Search for the cell housing the specified text and yield its [X, Y] center coordinate. 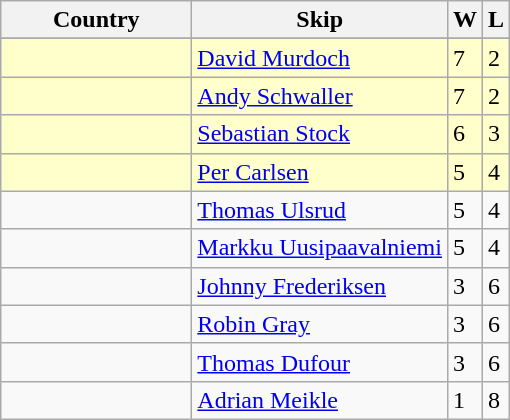
W [464, 20]
Thomas Dufour [320, 362]
Markku Uusipaavalniemi [320, 248]
L [496, 20]
1 [464, 400]
David Murdoch [320, 58]
8 [496, 400]
Johnny Frederiksen [320, 286]
Sebastian Stock [320, 134]
Country [96, 20]
Robin Gray [320, 324]
Thomas Ulsrud [320, 210]
Per Carlsen [320, 172]
Adrian Meikle [320, 400]
Skip [320, 20]
Andy Schwaller [320, 96]
